Return (X, Y) of the center of cell containing provided text 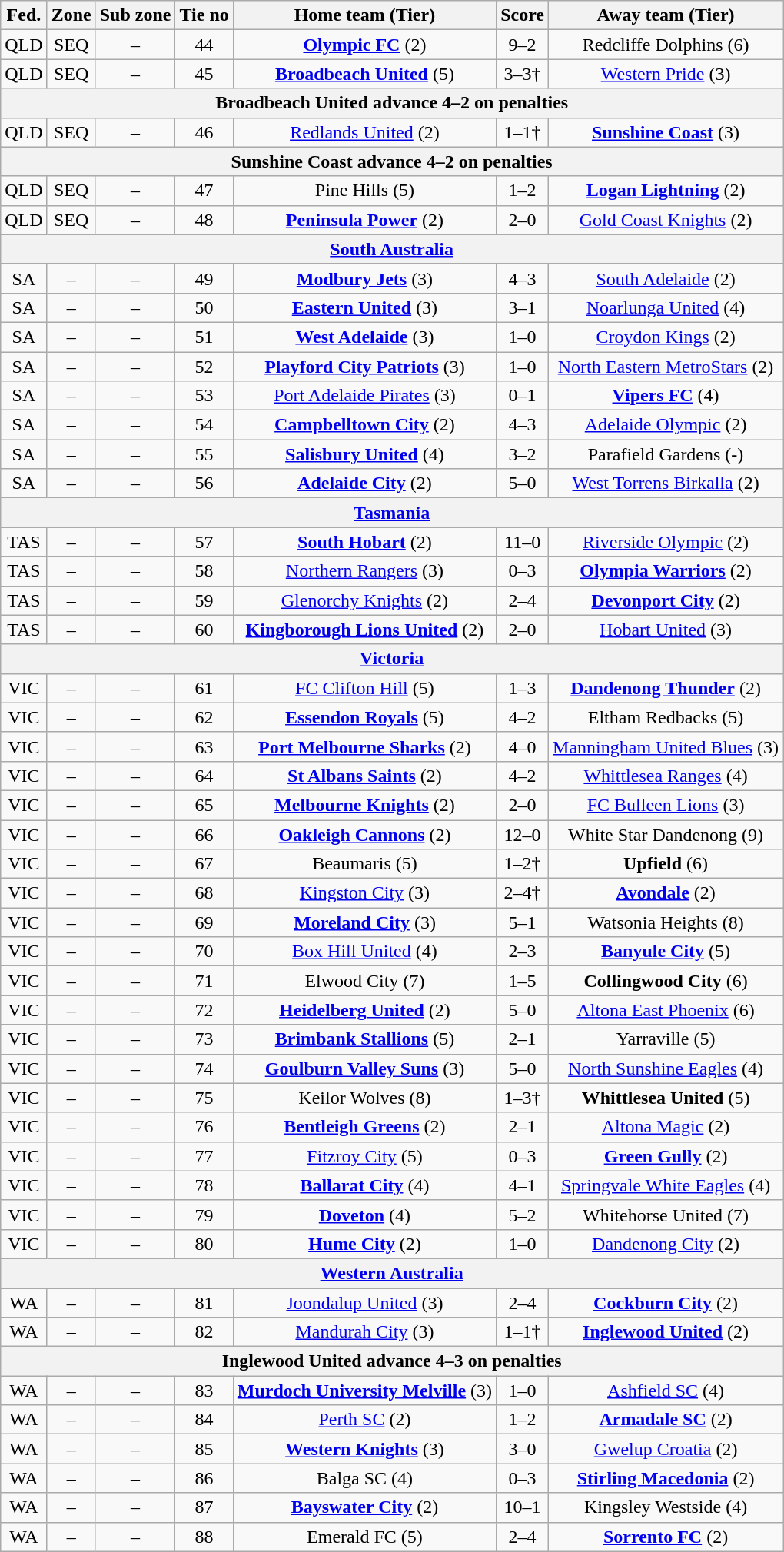
5–2 (523, 1215)
South Hobart (2) (364, 542)
Balga SC (4) (364, 1478)
12–0 (523, 834)
St Albans Saints (2) (364, 776)
Ballarat City (4) (364, 1185)
Sunshine Coast (3) (666, 132)
Emerald FC (5) (364, 1537)
Peninsula Power (2) (364, 220)
Kingsley Westside (4) (666, 1507)
86 (204, 1478)
70 (204, 952)
Whittlesea Ranges (4) (666, 776)
Stirling Macedonia (2) (666, 1478)
69 (204, 922)
84 (204, 1420)
4–0 (523, 746)
58 (204, 571)
1–2† (523, 864)
Olympic FC (2) (364, 45)
Away team (Tier) (666, 15)
South Adelaide (2) (666, 278)
60 (204, 630)
4–1 (523, 1185)
Elwood City (7) (364, 981)
72 (204, 1010)
81 (204, 1303)
0–1 (523, 396)
3–3† (523, 74)
Broadbeach United advance 4–2 on penalties (392, 103)
59 (204, 600)
65 (204, 805)
83 (204, 1391)
Parafield Gardens (-) (666, 454)
Olympia Warriors (2) (666, 571)
Bentleigh Greens (2) (364, 1127)
Western Australia (392, 1273)
79 (204, 1215)
Yarraville (5) (666, 1039)
Riverside Olympic (2) (666, 542)
Essendon Royals (5) (364, 717)
Box Hill United (4) (364, 952)
Adelaide City (2) (364, 484)
Tie no (204, 15)
Logan Lightning (2) (666, 191)
Watsonia Heights (8) (666, 922)
Victoria (392, 659)
75 (204, 1098)
Beaumaris (5) (364, 864)
73 (204, 1039)
1–3 (523, 688)
Inglewood United (2) (666, 1332)
Mandurah City (3) (364, 1332)
52 (204, 367)
5–1 (523, 922)
2–3 (523, 952)
Kingborough Lions United (2) (364, 630)
Brimbank Stallions (5) (364, 1039)
1–3† (523, 1098)
Western Pride (3) (666, 74)
Northern Rangers (3) (364, 571)
Sub zone (135, 15)
West Adelaide (3) (364, 337)
Hume City (2) (364, 1244)
66 (204, 834)
Home team (Tier) (364, 15)
76 (204, 1127)
Melbourne Knights (2) (364, 805)
Banyule City (5) (666, 952)
Murdoch University Melville (3) (364, 1391)
Avondale (2) (666, 893)
71 (204, 981)
Cockburn City (2) (666, 1303)
South Australia (392, 249)
10–1 (523, 1507)
61 (204, 688)
Springvale White Eagles (4) (666, 1185)
Salisbury United (4) (364, 454)
54 (204, 425)
11–0 (523, 542)
2–4† (523, 893)
White Star Dandenong (9) (666, 834)
Fed. (24, 15)
Redcliffe Dolphins (6) (666, 45)
51 (204, 337)
Port Adelaide Pirates (3) (364, 396)
Green Gully (2) (666, 1156)
Dandenong City (2) (666, 1244)
56 (204, 484)
Tasmania (392, 513)
53 (204, 396)
77 (204, 1156)
Adelaide Olympic (2) (666, 425)
44 (204, 45)
FC Bulleen Lions (3) (666, 805)
Dandenong Thunder (2) (666, 688)
Collingwood City (6) (666, 981)
Modbury Jets (3) (364, 278)
Heidelberg United (2) (364, 1010)
Altona Magic (2) (666, 1127)
50 (204, 307)
85 (204, 1449)
67 (204, 864)
Bayswater City (2) (364, 1507)
78 (204, 1185)
West Torrens Birkalla (2) (666, 484)
Moreland City (3) (364, 922)
74 (204, 1068)
Score (523, 15)
Western Knights (3) (364, 1449)
Sunshine Coast advance 4–2 on penalties (392, 161)
82 (204, 1332)
Joondalup United (3) (364, 1303)
North Eastern MetroStars (2) (666, 367)
Ashfield SC (4) (666, 1391)
88 (204, 1537)
Doveton (4) (364, 1215)
Gwelup Croatia (2) (666, 1449)
Fitzroy City (5) (364, 1156)
68 (204, 893)
3–2 (523, 454)
Hobart United (3) (666, 630)
Inglewood United advance 4–3 on penalties (392, 1361)
Zone (71, 15)
57 (204, 542)
45 (204, 74)
Goulburn Valley Suns (3) (364, 1068)
Keilor Wolves (8) (364, 1098)
Playford City Patriots (3) (364, 367)
Oakleigh Cannons (2) (364, 834)
Port Melbourne Sharks (2) (364, 746)
64 (204, 776)
Campbelltown City (2) (364, 425)
Noarlunga United (4) (666, 307)
Vipers FC (4) (666, 396)
49 (204, 278)
3–1 (523, 307)
Gold Coast Knights (2) (666, 220)
Eastern United (3) (364, 307)
Eltham Redbacks (5) (666, 717)
Pine Hills (5) (364, 191)
46 (204, 132)
48 (204, 220)
Devonport City (2) (666, 600)
FC Clifton Hill (5) (364, 688)
Kingston City (3) (364, 893)
9–2 (523, 45)
87 (204, 1507)
55 (204, 454)
Perth SC (2) (364, 1420)
Whittlesea United (5) (666, 1098)
62 (204, 717)
3–0 (523, 1449)
Glenorchy Knights (2) (364, 600)
80 (204, 1244)
Sorrento FC (2) (666, 1537)
North Sunshine Eagles (4) (666, 1068)
Redlands United (2) (364, 132)
63 (204, 746)
Whitehorse United (7) (666, 1215)
Upfield (6) (666, 864)
Manningham United Blues (3) (666, 746)
Altona East Phoenix (6) (666, 1010)
Croydon Kings (2) (666, 337)
Broadbeach United (5) (364, 74)
1–5 (523, 981)
Armadale SC (2) (666, 1420)
47 (204, 191)
